From the cell containing the given text, extract its center point as [X, Y] coordinate. 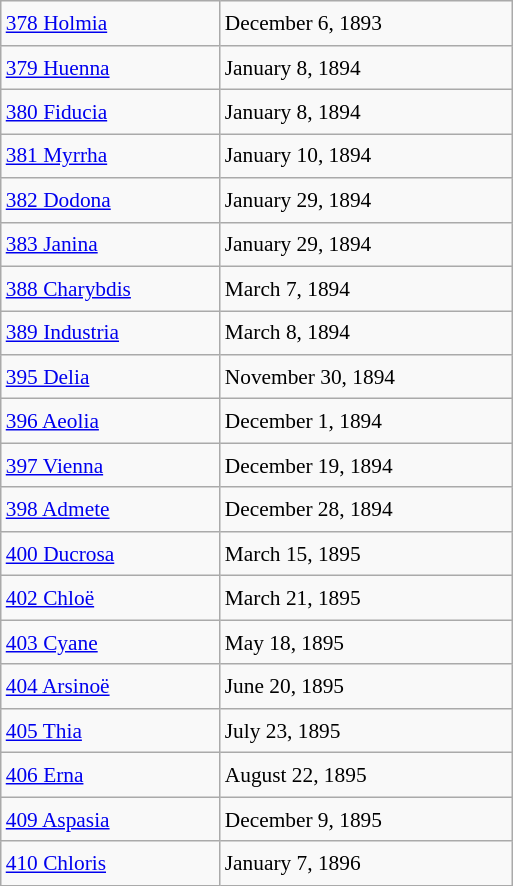
403 Cyane [110, 642]
December 1, 1894 [366, 421]
383 Janina [110, 244]
400 Ducrosa [110, 554]
379 Huenna [110, 67]
378 Holmia [110, 23]
December 28, 1894 [366, 509]
397 Vienna [110, 465]
409 Aspasia [110, 819]
402 Chloë [110, 598]
May 18, 1895 [366, 642]
December 9, 1895 [366, 819]
389 Industria [110, 333]
November 30, 1894 [366, 377]
January 7, 1896 [366, 863]
August 22, 1895 [366, 775]
June 20, 1895 [366, 686]
398 Admete [110, 509]
410 Chloris [110, 863]
395 Delia [110, 377]
March 8, 1894 [366, 333]
382 Dodona [110, 200]
396 Aeolia [110, 421]
388 Charybdis [110, 288]
July 23, 1895 [366, 730]
405 Thia [110, 730]
March 15, 1895 [366, 554]
406 Erna [110, 775]
380 Fiducia [110, 112]
March 21, 1895 [366, 598]
404 Arsinoë [110, 686]
December 6, 1893 [366, 23]
January 10, 1894 [366, 156]
381 Myrrha [110, 156]
March 7, 1894 [366, 288]
December 19, 1894 [366, 465]
